Identify which cell holds the provided text, then report its [x, y] central coordinate. 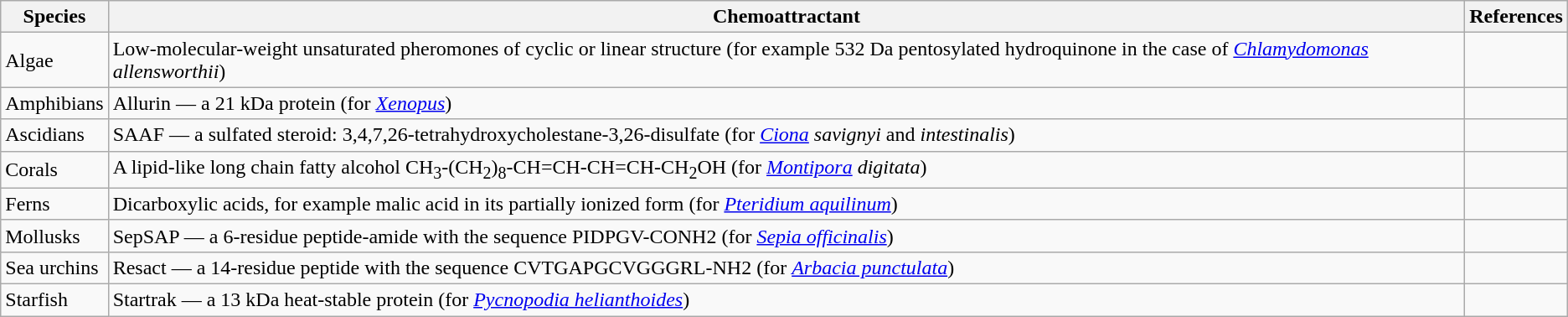
Algae [54, 60]
Corals [54, 169]
Ascidians [54, 135]
Starfish [54, 300]
Chemoattractant [787, 17]
References [1516, 17]
Ferns [54, 204]
SAAF — a sulfated steroid: 3,4,7,26-tetrahydroxycholestane-3,26-disulfate (for Ciona savignyi and intestinalis) [787, 135]
Allurin — a 21 kDa protein (for Xenopus) [787, 103]
Species [54, 17]
SepSAP — a 6-residue peptide-amide with the sequence PIDPGV-CONH2 (for Sepia officinalis) [787, 236]
Resact — a 14-residue peptide with the sequence CVTGAPGCVGGGRL-NH2 (for Arbacia punctulata) [787, 268]
Amphibians [54, 103]
A lipid-like long chain fatty alcohol CH3-(CH2)8-CH=CH-CH=CH-CH2OH (for Montipora digitata) [787, 169]
Mollusks [54, 236]
Dicarboxylic acids, for example malic acid in its partially ionized form (for Pteridium aquilinum) [787, 204]
Startrak — a 13 kDa heat-stable protein (for Pycnopodia helianthoides) [787, 300]
Sea urchins [54, 268]
